Extract the [x, y] coordinate from the center of the cell holding the provided text.  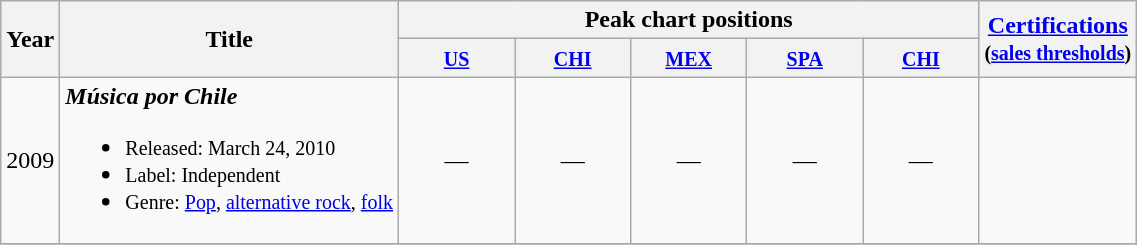
Title [230, 39]
Peak chart positions [689, 20]
SPA [805, 58]
US [457, 58]
Year [30, 39]
2009 [30, 160]
Certifications(sales thresholds) [1058, 39]
MEX [689, 58]
Música por ChileReleased: March 24, 2010Label: IndependentGenre: Pop, alternative rock, folk [230, 160]
